Detect which cell encompasses the target text, then output its (X, Y) center coordinate. 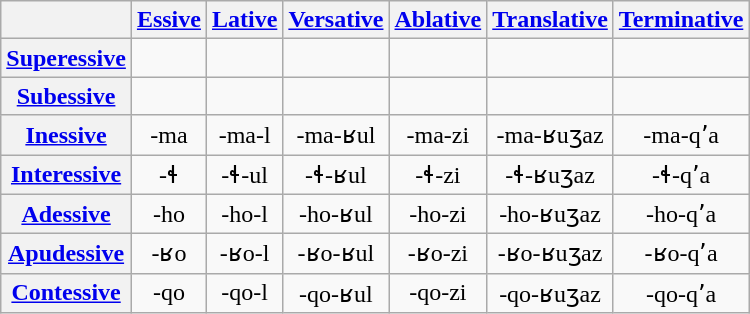
-ʁo-ʁuʒaz (550, 254)
-ʁo-l (244, 254)
-ho-zi (438, 214)
-ho (168, 214)
-qo-ʁuʒaz (550, 293)
-ʁo-zi (438, 254)
-ɬ-qʼa (680, 174)
-ɬ-ul (244, 174)
Ablative (438, 20)
-qo-l (244, 293)
-ma-qʼa (680, 135)
-ho-ʁul (336, 214)
Apudessive (66, 254)
Interessive (66, 174)
-ɬ-zi (438, 174)
-ma-ʁul (336, 135)
-qo-qʼa (680, 293)
-ho-l (244, 214)
-qo (168, 293)
-qo-zi (438, 293)
Lative (244, 20)
-ɬ-ʁul (336, 174)
-ho-qʼa (680, 214)
Adessive (66, 214)
-ʁo (168, 254)
Terminative (680, 20)
Contessive (66, 293)
-ɬ-ʁuʒaz (550, 174)
-ma (168, 135)
-ʁo-qʼa (680, 254)
Versative (336, 20)
-ho-ʁuʒaz (550, 214)
-ma-l (244, 135)
Subessive (66, 96)
-ʁo-ʁul (336, 254)
-ma-ʁuʒaz (550, 135)
Essive (168, 20)
-qo-ʁul (336, 293)
Inessive (66, 135)
-ɬ (168, 174)
-ma-zi (438, 135)
Superessive (66, 58)
Translative (550, 20)
